Return the (X, Y) coordinate for the center point of the cell that contains the specified text.  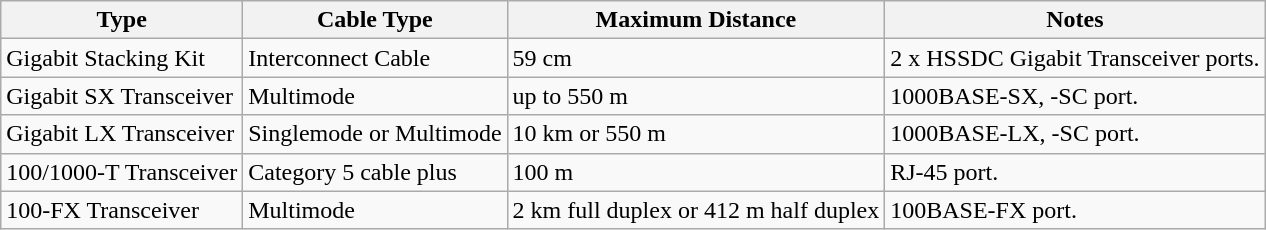
100/1000-T Transceiver (122, 172)
RJ-45 port. (1075, 172)
Gigabit Stacking Kit (122, 58)
up to 550 m (696, 96)
2 km full duplex or 412 m half duplex (696, 210)
Gigabit LX Transceiver (122, 134)
1000BASE-LX, -SC port. (1075, 134)
Notes (1075, 20)
Gigabit SX Transceiver (122, 96)
100BASE-FX port. (1075, 210)
10 km or 550 m (696, 134)
Cable Type (375, 20)
Category 5 cable plus (375, 172)
100-FX Transceiver (122, 210)
59 cm (696, 58)
Interconnect Cable (375, 58)
100 m (696, 172)
1000BASE-SX, -SC port. (1075, 96)
Type (122, 20)
Singlemode or Multimode (375, 134)
Maximum Distance (696, 20)
2 x HSSDC Gigabit Transceiver ports. (1075, 58)
